Find where the given text appears and provide that cell's center as (x, y) coordinate. 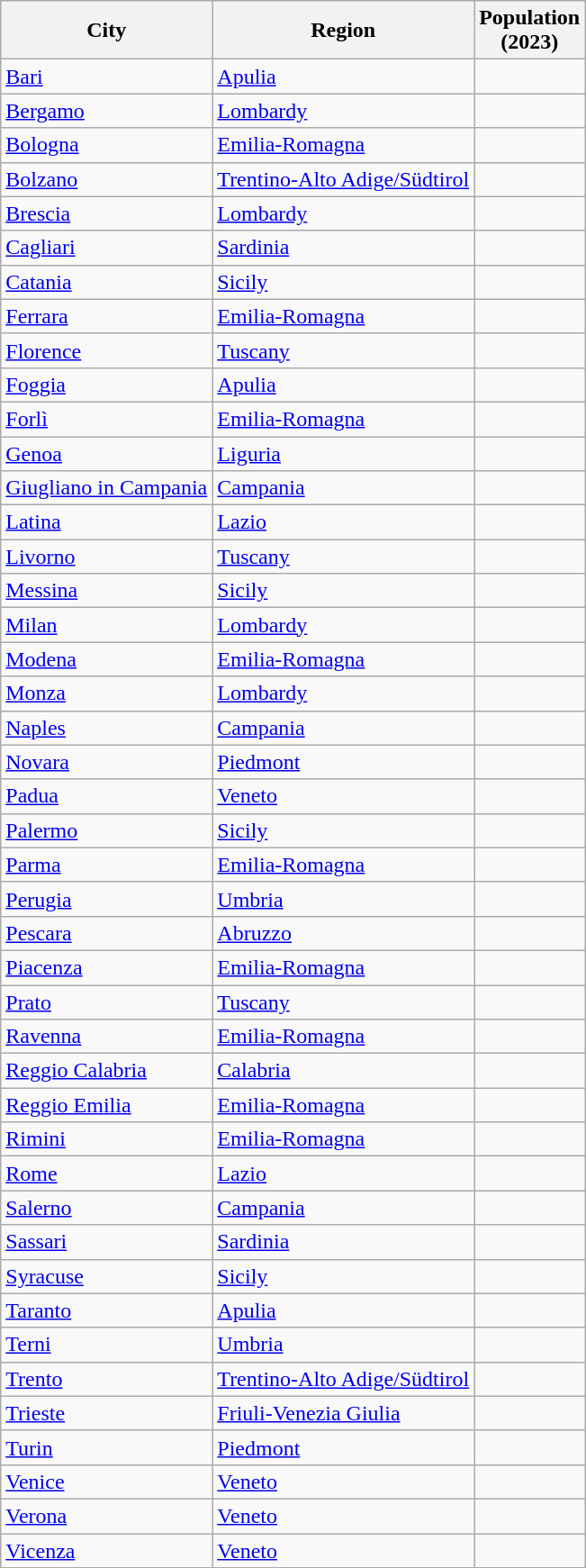
Salerno (106, 1208)
Syracuse (106, 1276)
Rome (106, 1174)
Catania (106, 282)
Taranto (106, 1310)
Palermo (106, 830)
Bergamo (106, 111)
Turin (106, 1447)
Foggia (106, 385)
Florence (106, 350)
Messina (106, 591)
Latina (106, 522)
Bari (106, 77)
Population(2023) (529, 31)
Reggio Emilia (106, 1105)
Ferrara (106, 316)
Calabria (344, 1071)
Genoa (106, 453)
Ravenna (106, 1037)
Novara (106, 762)
Perugia (106, 899)
Prato (106, 1002)
Giugliano in Campania (106, 488)
Bolzano (106, 179)
Bologna (106, 145)
Milan (106, 625)
Terni (106, 1345)
Venice (106, 1482)
Sassari (106, 1242)
Liguria (344, 453)
Parma (106, 865)
Trento (106, 1379)
Modena (106, 659)
Naples (106, 728)
Monza (106, 693)
Friuli-Venezia Giulia (344, 1413)
Verona (106, 1516)
Region (344, 31)
Forlì (106, 419)
Livorno (106, 557)
Brescia (106, 213)
Trieste (106, 1413)
Rimini (106, 1139)
Abruzzo (344, 933)
Padua (106, 796)
Cagliari (106, 248)
Piacenza (106, 967)
City (106, 31)
Reggio Calabria (106, 1071)
Vicenza (106, 1550)
Pescara (106, 933)
